From the cell containing the given text, extract its center point as [x, y] coordinate. 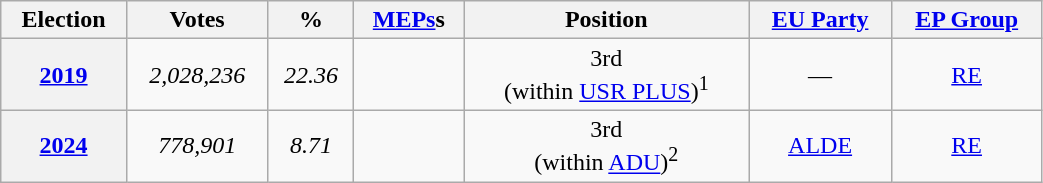
22.36 [311, 75]
3rd(within USR PLUS)1 [606, 75]
EU Party [820, 20]
— [820, 75]
MEPss [409, 20]
2019 [64, 75]
778,901 [197, 146]
Votes [197, 20]
Position [606, 20]
ALDE [820, 146]
2,028,236 [197, 75]
Election [64, 20]
8.71 [311, 146]
% [311, 20]
2024 [64, 146]
EP Group [966, 20]
3rd(within ADU)2 [606, 146]
